Return the [X, Y] coordinate for the center point of the cell that contains the specified text.  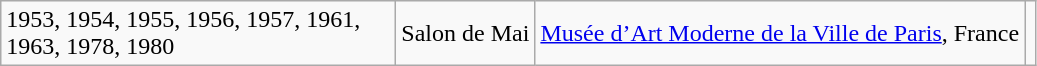
Musée d’Art Moderne de la Ville de Paris, France [780, 34]
1953, 1954, 1955, 1956, 1957, 1961, 1963, 1978, 1980 [198, 34]
Salon de Mai [466, 34]
